Search for the cell housing the specified text and yield its (X, Y) center coordinate. 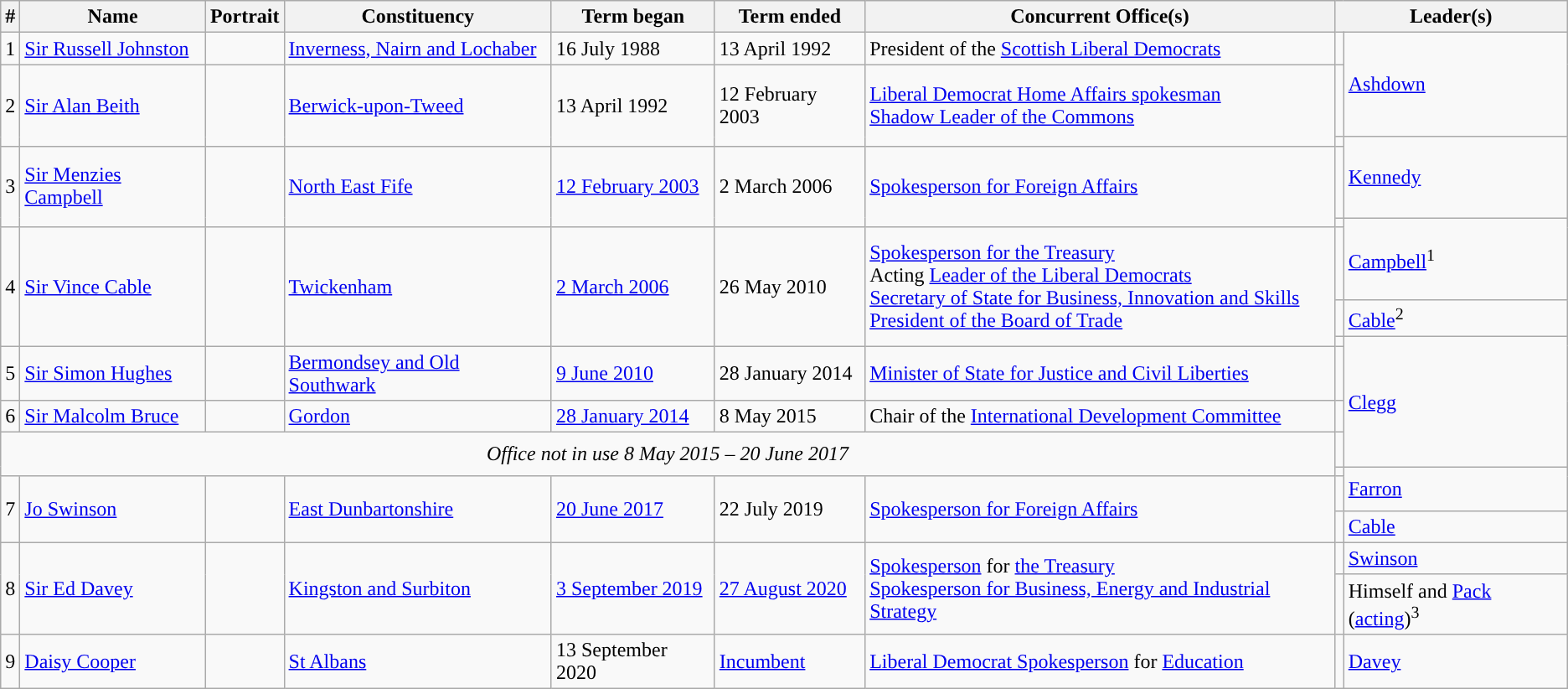
Sir Ed Davey (113, 588)
East Dunbartonshire (417, 510)
Sir Russell Johnston (113, 49)
North East Fife (417, 186)
Inverness, Nairn and Lochaber (417, 49)
Name (113, 17)
9 June 2010 (633, 374)
4 (10, 287)
Ashdown (1456, 85)
5 (10, 374)
Office not in use 8 May 2015 – 20 June 2017 (668, 454)
Constituency (417, 17)
3 (10, 186)
Sir Vince Cable (113, 287)
3 September 2019 (633, 588)
Gordon (417, 417)
16 July 1988 (633, 49)
22 July 2019 (789, 510)
7 (10, 510)
Spokesperson for the TreasurySpokesperson for Business, Energy and Industrial Strategy (1101, 588)
Kingston and Surbiton (417, 588)
President of the Scottish Liberal Democrats (1101, 49)
Term ended (789, 17)
9 (10, 662)
Sir Malcolm Bruce (113, 417)
13 September 2020 (633, 662)
Concurrent Office(s) (1101, 17)
1 (10, 49)
# (10, 17)
Clegg (1456, 402)
Daisy Cooper (113, 662)
20 June 2017 (633, 510)
Liberal Democrat Home Affairs spokesmanShadow Leader of the Commons (1101, 106)
Sir Simon Hughes (113, 374)
Leader(s) (1451, 17)
8 (10, 588)
Himself and Pack (acting)3 (1456, 604)
Sir Menzies Campbell (113, 186)
2 (10, 106)
27 August 2020 (789, 588)
Term began (633, 17)
St Albans (417, 662)
Bermondsey and Old Southwark (417, 374)
Swinson (1456, 558)
8 May 2015 (789, 417)
Chair of the International Development Committee (1101, 417)
6 (10, 417)
26 May 2010 (789, 287)
Cable (1456, 526)
Farron (1456, 489)
Kennedy (1456, 178)
Davey (1456, 662)
Sir Alan Beith (113, 106)
Berwick-upon-Tweed (417, 106)
Twickenham (417, 287)
Minister of State for Justice and Civil Liberties (1101, 374)
Portrait (245, 17)
Jo Swinson (113, 510)
Campbell1 (1456, 258)
Liberal Democrat Spokesperson for Education (1101, 662)
Cable2 (1456, 319)
Incumbent (789, 662)
